Provide the (X, Y) coordinate of the cell's center where the given text is located.  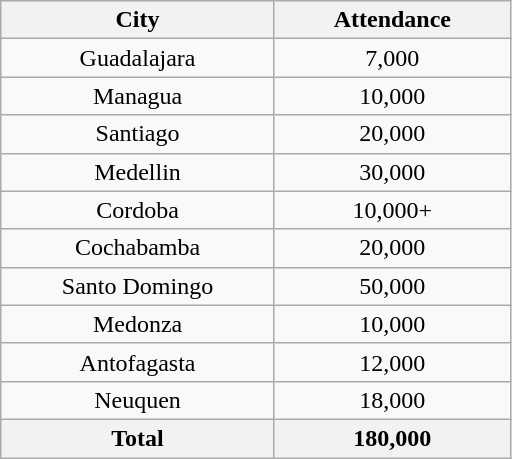
Medellin (138, 172)
Antofagasta (138, 362)
Neuquen (138, 400)
Attendance (392, 20)
50,000 (392, 286)
Medonza (138, 324)
Guadalajara (138, 58)
180,000 (392, 438)
Managua (138, 96)
30,000 (392, 172)
10,000+ (392, 210)
Total (138, 438)
Santo Domingo (138, 286)
18,000 (392, 400)
City (138, 20)
Cochabamba (138, 248)
7,000 (392, 58)
12,000 (392, 362)
Santiago (138, 134)
Cordoba (138, 210)
